Find where the given text appears and provide that cell's center as [X, Y] coordinate. 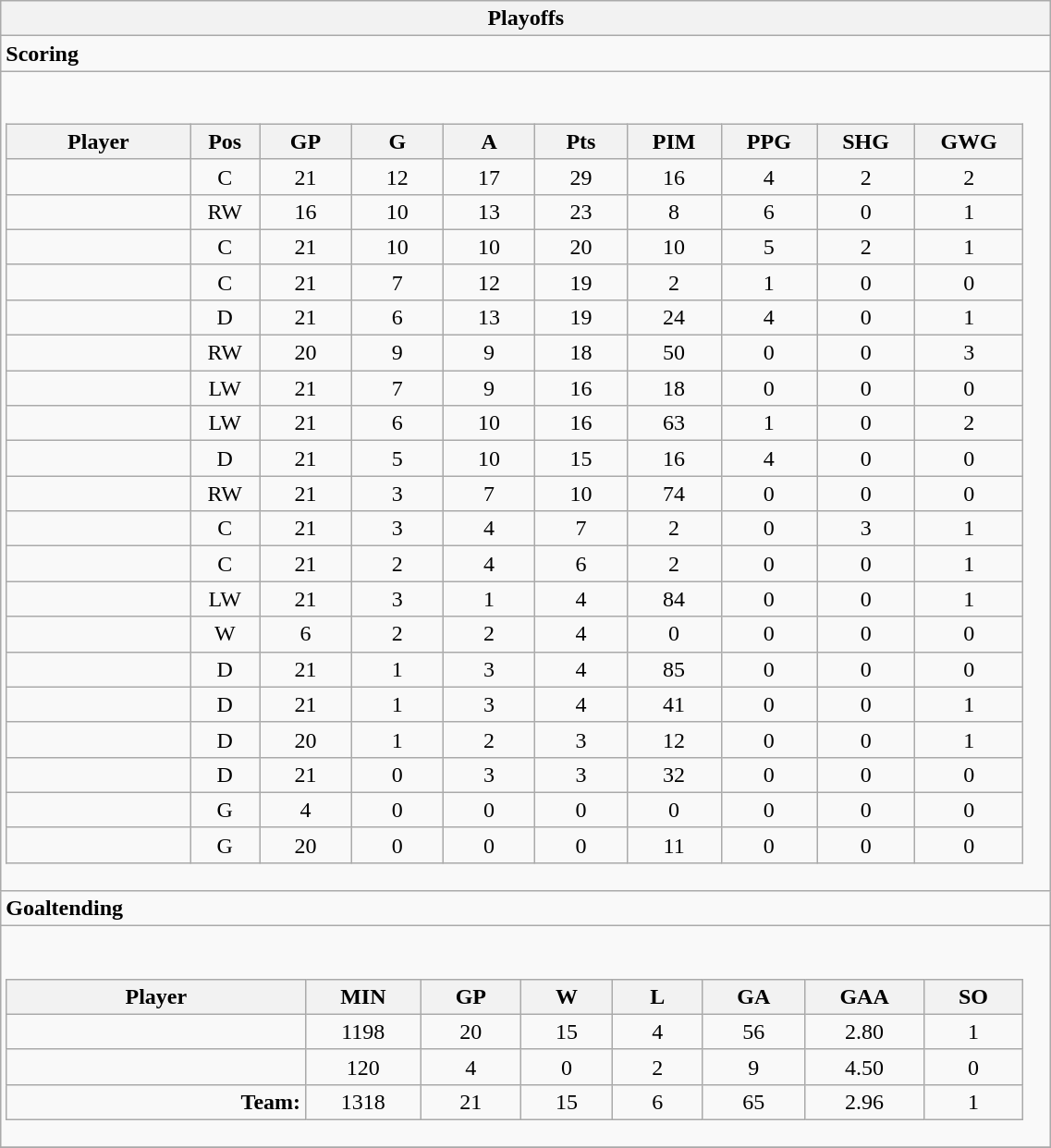
Team: [156, 1102]
1198 [363, 1032]
Pts [580, 141]
1318 [363, 1102]
PPG [769, 141]
8 [674, 212]
65 [754, 1102]
17 [488, 177]
11 [674, 845]
Scoring [526, 54]
GA [754, 996]
4.50 [864, 1067]
85 [674, 669]
24 [674, 317]
2.80 [864, 1032]
29 [580, 177]
50 [674, 353]
Playoffs [526, 18]
Player MIN GP W L GA GAA SO 1198 20 15 4 56 2.80 1 120 4 0 2 9 4.50 0 Team: 1318 21 15 6 65 2.96 1 [526, 1037]
23 [580, 212]
Pos [226, 141]
41 [674, 704]
MIN [363, 996]
GWG [969, 141]
2.96 [864, 1102]
L [658, 996]
A [488, 141]
84 [674, 599]
GAA [864, 996]
SHG [866, 141]
Goaltending [526, 909]
120 [363, 1067]
74 [674, 494]
32 [674, 775]
63 [674, 423]
SO [972, 996]
PIM [674, 141]
56 [754, 1032]
